Find where the given text appears and provide that cell's center as (x, y) coordinate. 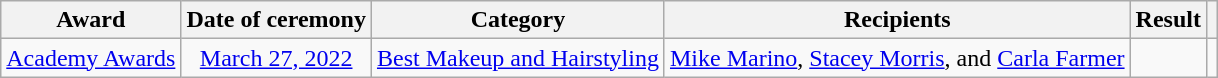
Mike Marino, Stacey Morris, and Carla Farmer (897, 58)
Award (91, 20)
Recipients (897, 20)
Date of ceremony (276, 20)
Best Makeup and Hairstyling (518, 58)
Academy Awards (91, 58)
March 27, 2022 (276, 58)
Result (1168, 20)
Category (518, 20)
